Extract the [x, y] coordinate from the center of the cell holding the provided text.  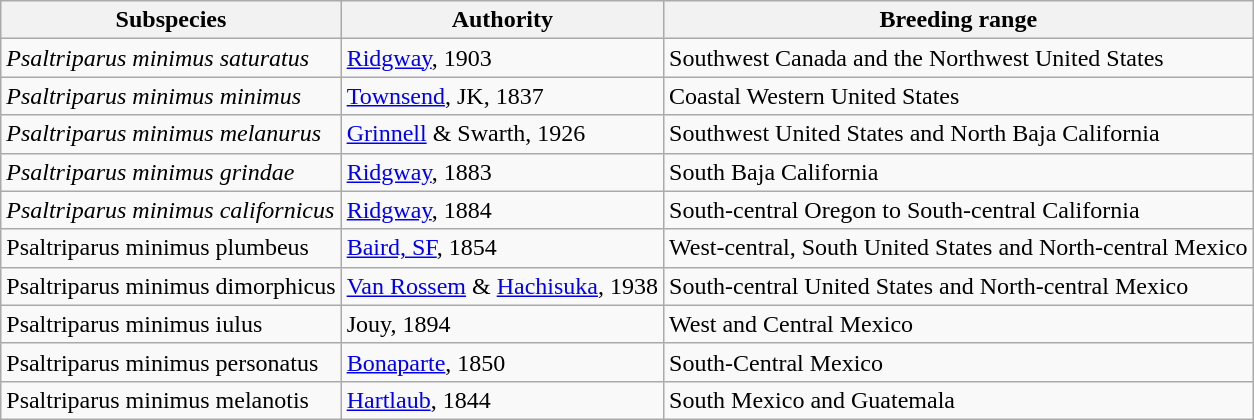
Breeding range [959, 20]
Baird, SF, 1854 [502, 248]
Ridgway, 1883 [502, 172]
Authority [502, 20]
West-central, South United States and North-central Mexico [959, 248]
Psaltriparus minimus plumbeus [171, 248]
Psaltriparus minimus californicus [171, 210]
South Baja California [959, 172]
Southwest United States and North Baja California [959, 134]
Psaltriparus minimus iulus [171, 324]
Psaltriparus minimus melanotis [171, 400]
South Mexico and Guatemala [959, 400]
Jouy, 1894 [502, 324]
Van Rossem & Hachisuka, 1938 [502, 286]
Psaltriparus minimus grindae [171, 172]
Ridgway, 1903 [502, 58]
West and Central Mexico [959, 324]
Grinnell & Swarth, 1926 [502, 134]
Townsend, JK, 1837 [502, 96]
Psaltriparus minimus minimus [171, 96]
Psaltriparus minimus dimorphicus [171, 286]
South-central Oregon to South-central California [959, 210]
Psaltriparus minimus personatus [171, 362]
Subspecies [171, 20]
Hartlaub, 1844 [502, 400]
Southwest Canada and the Northwest United States [959, 58]
Psaltriparus minimus melanurus [171, 134]
Coastal Western United States [959, 96]
Ridgway, 1884 [502, 210]
South-central United States and North-central Mexico [959, 286]
Bonaparte, 1850 [502, 362]
South-Central Mexico [959, 362]
Psaltriparus minimus saturatus [171, 58]
